Pinpoint the cell where the given text exists, returning its (X, Y) midpoint coordinate. 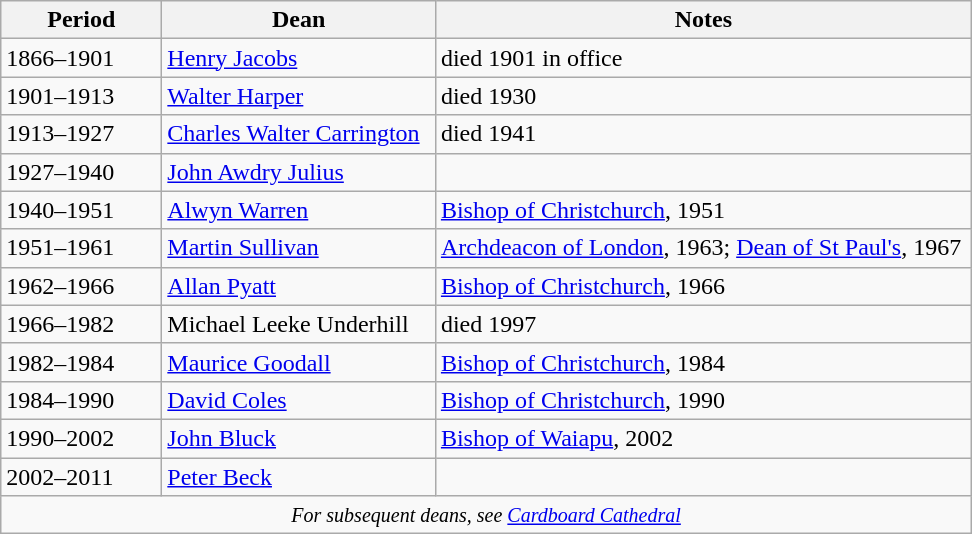
Michael Leeke Underhill (299, 324)
Peter Beck (299, 477)
1966–1982 (82, 324)
Notes (703, 20)
died 1901 in office (703, 58)
died 1997 (703, 324)
Henry Jacobs (299, 58)
1901–1913 (82, 96)
Dean (299, 20)
1866–1901 (82, 58)
Bishop of Christchurch, 1966 (703, 286)
1940–1951 (82, 210)
1984–1990 (82, 400)
Bishop of Waiapu, 2002 (703, 438)
1913–1927 (82, 134)
Bishop of Christchurch, 1951 (703, 210)
Bishop of Christchurch, 1984 (703, 362)
John Awdry Julius (299, 172)
David Coles (299, 400)
Bishop of Christchurch, 1990 (703, 400)
1990–2002 (82, 438)
died 1930 (703, 96)
Allan Pyatt (299, 286)
Period (82, 20)
1951–1961 (82, 248)
1982–1984 (82, 362)
Maurice Goodall (299, 362)
Martin Sullivan (299, 248)
1927–1940 (82, 172)
died 1941 (703, 134)
For subsequent deans, see Cardboard Cathedral (486, 515)
Archdeacon of London, 1963; Dean of St Paul's, 1967 (703, 248)
2002–2011 (82, 477)
Alwyn Warren (299, 210)
John Bluck (299, 438)
1962–1966 (82, 286)
Charles Walter Carrington (299, 134)
Walter Harper (299, 96)
